Return the [X, Y] coordinate for the center point of the cell that contains the specified text.  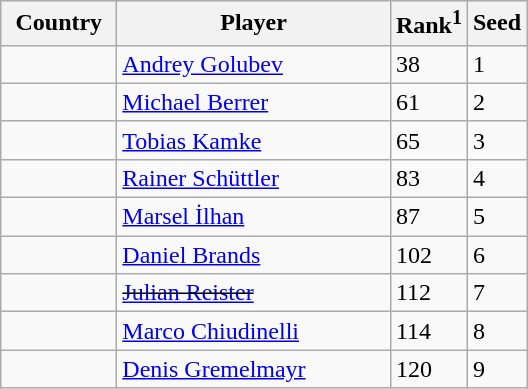
3 [496, 140]
Daniel Brands [254, 255]
Player [254, 24]
87 [428, 217]
9 [496, 369]
112 [428, 293]
Marco Chiudinelli [254, 331]
2 [496, 102]
38 [428, 64]
Michael Berrer [254, 102]
65 [428, 140]
Seed [496, 24]
7 [496, 293]
114 [428, 331]
Tobias Kamke [254, 140]
1 [496, 64]
Julian Reister [254, 293]
120 [428, 369]
4 [496, 178]
83 [428, 178]
8 [496, 331]
5 [496, 217]
Rank1 [428, 24]
61 [428, 102]
6 [496, 255]
Andrey Golubev [254, 64]
Marsel İlhan [254, 217]
Rainer Schüttler [254, 178]
102 [428, 255]
Country [59, 24]
Denis Gremelmayr [254, 369]
